Find where the given text appears and provide that cell's center as [x, y] coordinate. 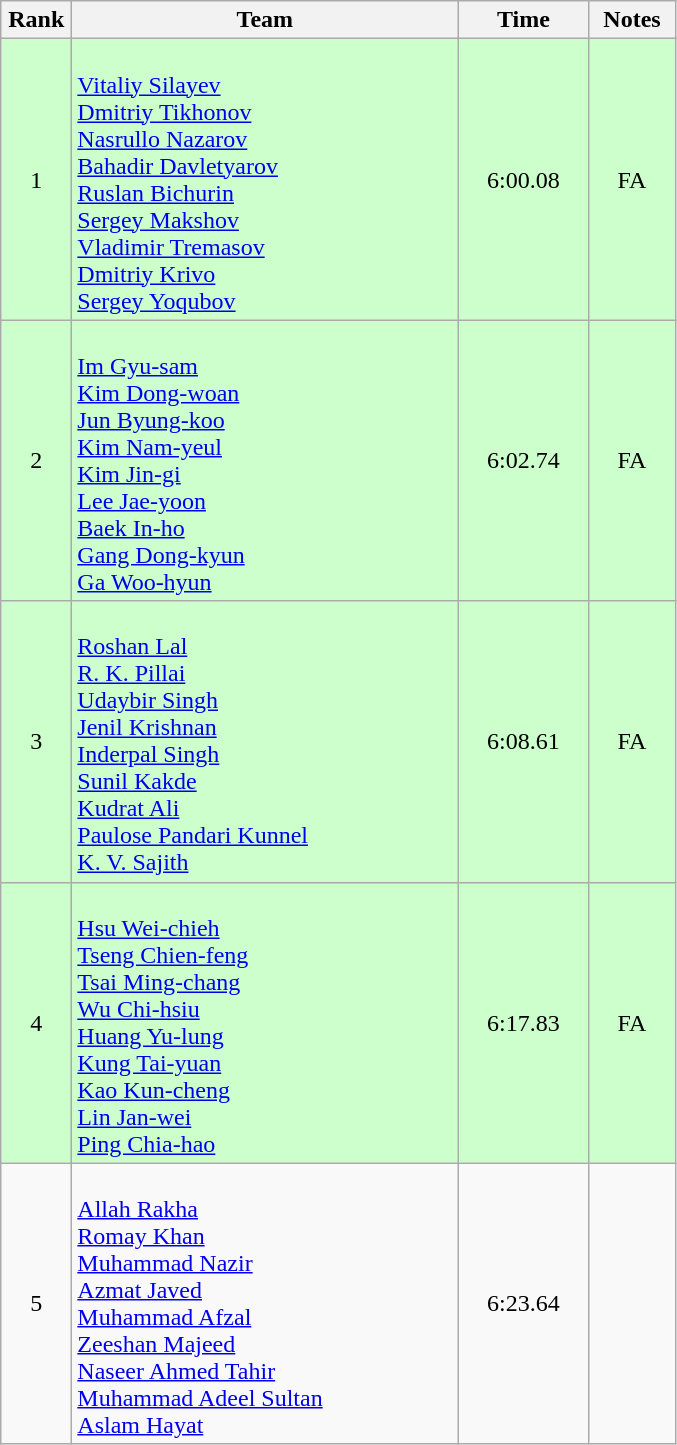
6:23.64 [524, 1304]
Time [524, 20]
5 [36, 1304]
Allah RakhaRomay KhanMuhammad NazirAzmat JavedMuhammad AfzalZeeshan MajeedNaseer Ahmed TahirMuhammad Adeel SultanAslam Hayat [265, 1304]
Hsu Wei-chiehTseng Chien-fengTsai Ming-changWu Chi-hsiuHuang Yu-lungKung Tai-yuanKao Kun-chengLin Jan-weiPing Chia-hao [265, 1022]
Rank [36, 20]
Team [265, 20]
3 [36, 742]
1 [36, 180]
Im Gyu-samKim Dong-woanJun Byung-kooKim Nam-yeulKim Jin-giLee Jae-yoonBaek In-hoGang Dong-kyunGa Woo-hyun [265, 460]
6:08.61 [524, 742]
2 [36, 460]
Roshan LalR. K. PillaiUdaybir SinghJenil KrishnanInderpal SinghSunil KakdeKudrat AliPaulose Pandari KunnelK. V. Sajith [265, 742]
Notes [632, 20]
6:00.08 [524, 180]
Vitaliy SilayevDmitriy TikhonovNasrullo NazarovBahadir DavletyarovRuslan BichurinSergey MakshovVladimir TremasovDmitriy KrivoSergey Yoqubov [265, 180]
6:02.74 [524, 460]
4 [36, 1022]
6:17.83 [524, 1022]
